Detect which cell encompasses the target text, then output its [x, y] center coordinate. 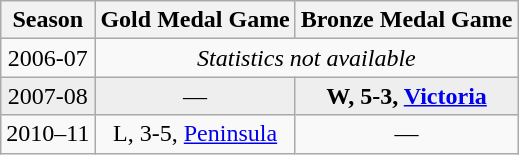
2006-07 [48, 58]
Season [48, 20]
Bronze Medal Game [406, 20]
2010–11 [48, 134]
L, 3-5, Peninsula [195, 134]
Statistics not available [306, 58]
W, 5-3, Victoria [406, 96]
2007-08 [48, 96]
Gold Medal Game [195, 20]
